Detect which cell encompasses the target text, then output its (X, Y) center coordinate. 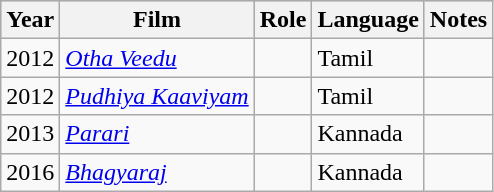
Year (30, 20)
Language (368, 20)
2016 (30, 172)
Notes (458, 20)
Parari (157, 134)
Otha Veedu (157, 58)
Pudhiya Kaaviyam (157, 96)
Role (283, 20)
2013 (30, 134)
Bhagyaraj (157, 172)
Film (157, 20)
